Pinpoint the cell where the given text exists, returning its [X, Y] midpoint coordinate. 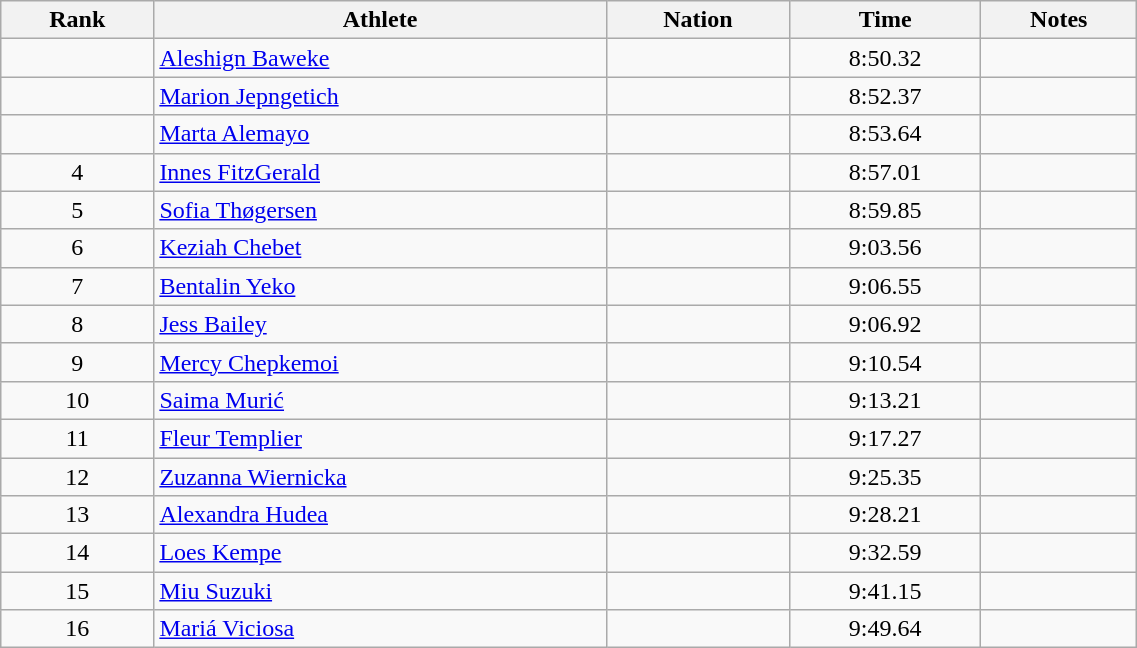
7 [78, 286]
10 [78, 400]
Time [886, 20]
8 [78, 324]
8:59.85 [886, 210]
9:06.55 [886, 286]
8:52.37 [886, 96]
9 [78, 362]
Marta Alemayo [380, 134]
9:41.15 [886, 591]
Mariá Viciosa [380, 629]
12 [78, 477]
Sofia Thøgersen [380, 210]
9:17.27 [886, 438]
9:10.54 [886, 362]
Zuzanna Wiernicka [380, 477]
9:06.92 [886, 324]
9:13.21 [886, 400]
Fleur Templier [380, 438]
Saima Murić [380, 400]
9:25.35 [886, 477]
Aleshign Baweke [380, 58]
Bentalin Yeko [380, 286]
15 [78, 591]
6 [78, 248]
9:32.59 [886, 553]
Alexandra Hudea [380, 515]
Rank [78, 20]
9:49.64 [886, 629]
11 [78, 438]
5 [78, 210]
Athlete [380, 20]
9:28.21 [886, 515]
Miu Suzuki [380, 591]
Jess Bailey [380, 324]
Marion Jepngetich [380, 96]
8:57.01 [886, 172]
Mercy Chepkemoi [380, 362]
Loes Kempe [380, 553]
13 [78, 515]
8:53.64 [886, 134]
Keziah Chebet [380, 248]
4 [78, 172]
Innes FitzGerald [380, 172]
16 [78, 629]
14 [78, 553]
Notes [1059, 20]
9:03.56 [886, 248]
8:50.32 [886, 58]
Nation [698, 20]
